Return the (x, y) coordinate for the center point of the cell that contains the specified text.  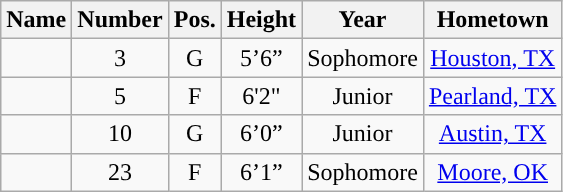
3 (120, 58)
Year (363, 20)
23 (120, 172)
5’6” (261, 58)
6'2" (261, 96)
Hometown (492, 20)
Moore, OK (492, 172)
Height (261, 20)
6’1” (261, 172)
Number (120, 20)
Pos. (194, 20)
5 (120, 96)
Pearland, TX (492, 96)
Houston, TX (492, 58)
Austin, TX (492, 134)
Name (36, 20)
10 (120, 134)
6’0” (261, 134)
